Extract the (x, y) coordinate from the center of the cell holding the provided text.  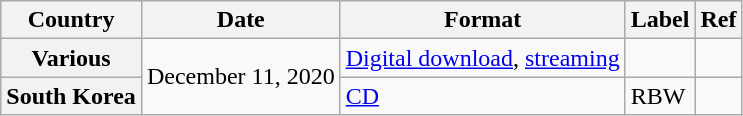
South Korea (72, 96)
Date (240, 20)
Country (72, 20)
Digital download, streaming (482, 58)
Various (72, 58)
Format (482, 20)
CD (482, 96)
Ref (718, 20)
RBW (660, 96)
December 11, 2020 (240, 77)
Label (660, 20)
